From the cell containing the given text, extract its center point as [x, y] coordinate. 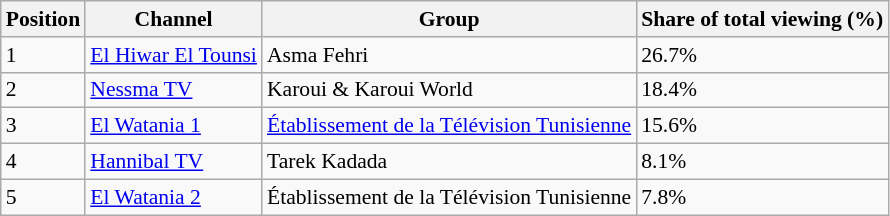
18.4% [762, 90]
15.6% [762, 126]
2 [43, 90]
Position [43, 19]
El Hiwar El Tounsi [174, 55]
4 [43, 162]
3 [43, 126]
Nessma TV [174, 90]
El Watania 1 [174, 126]
Channel [174, 19]
7.8% [762, 197]
Karoui & Karoui World [449, 90]
Share of total viewing (%) [762, 19]
Asma Fehri [449, 55]
5 [43, 197]
Tarek Kadada [449, 162]
26.7% [762, 55]
Group [449, 19]
8.1% [762, 162]
El Watania 2 [174, 197]
1 [43, 55]
Hannibal TV [174, 162]
